Pinpoint the cell where the given text exists, returning its [X, Y] midpoint coordinate. 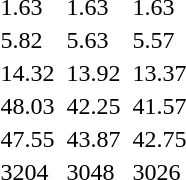
42.25 [94, 106]
43.87 [94, 139]
13.92 [94, 73]
5.63 [94, 40]
